Determine the (X, Y) coordinate at the center of the cell enclosing the given text.  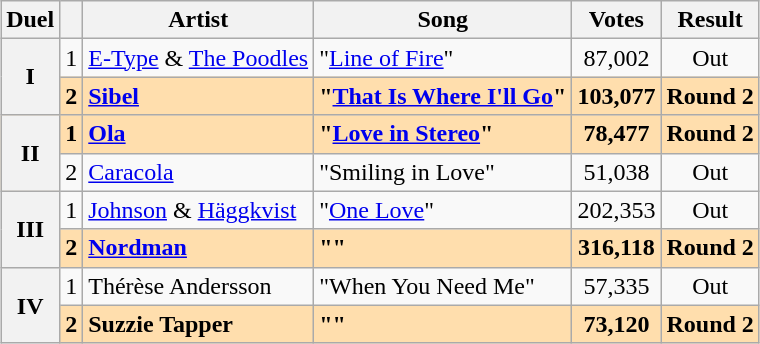
"Smiling in Love" (443, 172)
78,477 (616, 134)
"One Love" (443, 210)
Sibel (198, 96)
"When You Need Me" (443, 286)
Nordman (198, 248)
"Love in Stereo" (443, 134)
I (30, 77)
Votes (616, 20)
103,077 (616, 96)
Ola (198, 134)
"Line of Fire" (443, 58)
Suzzie Tapper (198, 324)
Caracola (198, 172)
57,335 (616, 286)
II (30, 153)
IV (30, 305)
Result (710, 20)
"That Is Where I'll Go" (443, 96)
51,038 (616, 172)
Duel (30, 20)
E-Type & The Poodles (198, 58)
Thérèse Andersson (198, 286)
Artist (198, 20)
316,118 (616, 248)
III (30, 229)
Johnson & Häggkvist (198, 210)
73,120 (616, 324)
87,002 (616, 58)
Song (443, 20)
202,353 (616, 210)
